Scan for the cell matching the given text and deliver its (x, y) coordinate at center. 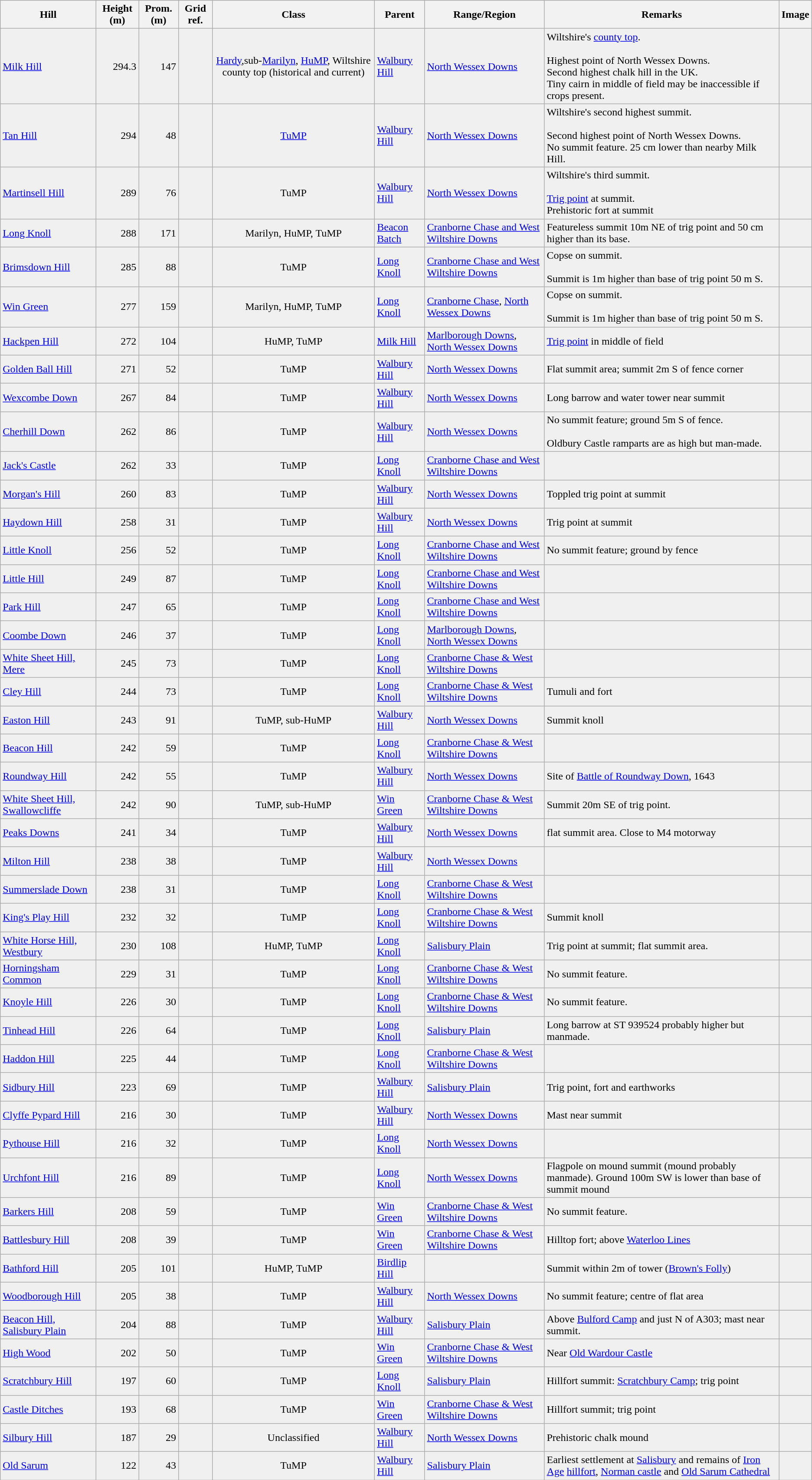
225 (117, 1059)
29 (159, 1437)
104 (159, 341)
King's Play Hill (49, 918)
Hackpen Hill (49, 341)
244 (117, 692)
Hill (49, 15)
Cranborne Chase, North Wessex Downs (485, 307)
Urchfont Hill (49, 1177)
Battlesbury Hill (49, 1240)
Long barrow and water tower near summit (662, 398)
33 (159, 465)
Silbury Hill (49, 1437)
294.3 (117, 66)
294 (117, 135)
89 (159, 1177)
Earliest settlement at Salisbury and remains of Iron Age hillfort, Norman castle and Old Sarum Cathedral (662, 1466)
267 (117, 398)
223 (117, 1087)
84 (159, 398)
Barkers Hill (49, 1212)
Little Knoll (49, 550)
Hardy,sub-Marilyn, HuMP, Wiltshire county top (historical and current) (293, 66)
122 (117, 1466)
108 (159, 945)
277 (117, 307)
Castle Ditches (49, 1409)
Summit within 2m of tower (Brown's Folly) (662, 1268)
Cherhill Down (49, 431)
69 (159, 1087)
White Horse Hill, Westbury (49, 945)
Horningsham Common (49, 974)
Tinhead Hill (49, 1030)
243 (117, 720)
229 (117, 974)
Morgan's Hill (49, 494)
Roundway Hill (49, 776)
Wexcombe Down (49, 398)
Trig point at summit (662, 523)
64 (159, 1030)
Trig point at summit; flat summit area. (662, 945)
50 (159, 1352)
260 (117, 494)
No summit feature; centre of flat area (662, 1296)
Near Old Wardour Castle (662, 1352)
232 (117, 918)
Old Sarum (49, 1466)
48 (159, 135)
Birdlip Hill (400, 1268)
288 (117, 233)
Pythouse Hill (49, 1143)
Cley Hill (49, 692)
Brimsdown Hill (49, 267)
249 (117, 579)
Featureless summit 10m NE of trig point and 50 cm higher than its base. (662, 233)
39 (159, 1240)
76 (159, 193)
Scratchbury Hill (49, 1381)
Woodborough Hill (49, 1296)
285 (117, 267)
271 (117, 369)
289 (117, 193)
Tumuli and fort (662, 692)
Mast near summit (662, 1115)
230 (117, 945)
Flat summit area; summit 2m S of fence corner (662, 369)
flat summit area. Close to M4 motorway (662, 832)
Prom. (m) (159, 15)
87 (159, 579)
Martinsell Hill (49, 193)
147 (159, 66)
246 (117, 635)
245 (117, 663)
247 (117, 607)
Knoyle Hill (49, 1003)
241 (117, 832)
Image (796, 15)
Beacon Hill, Salisbury Plain (49, 1325)
Coombe Down (49, 635)
272 (117, 341)
256 (117, 550)
43 (159, 1466)
Golden Ball Hill (49, 369)
Height (m) (117, 15)
204 (117, 1325)
Park Hill (49, 607)
Sidbury Hill (49, 1087)
Summit 20m SE of trig point. (662, 805)
Peaks Downs (49, 832)
55 (159, 776)
Hilltop fort; above Waterloo Lines (662, 1240)
Beacon Batch (400, 233)
Beacon Hill (49, 748)
171 (159, 233)
High Wood (49, 1352)
86 (159, 431)
Summerslade Down (49, 889)
No summit feature; ground 5m S of fence.Oldbury Castle ramparts are as high but man-made. (662, 431)
White Sheet Hill, Mere (49, 663)
193 (117, 1409)
101 (159, 1268)
197 (117, 1381)
Clyffe Pypard Hill (49, 1115)
Wiltshire's third summit.Trig point at summit. Prehistoric fort at summit (662, 193)
Bathford Hill (49, 1268)
Haddon Hill (49, 1059)
202 (117, 1352)
Hillfort summit; trig point (662, 1409)
Unclassified (293, 1437)
Milton Hill (49, 861)
187 (117, 1437)
83 (159, 494)
No summit feature; ground by fence (662, 550)
Above Bulford Camp and just N of A303; mast near summit. (662, 1325)
Range/Region (485, 15)
44 (159, 1059)
Haydown Hill (49, 523)
Toppled trig point at summit (662, 494)
Class (293, 15)
159 (159, 307)
Hillfort summit: Scratchbury Camp; trig point (662, 1381)
65 (159, 607)
Jack's Castle (49, 465)
37 (159, 635)
Remarks (662, 15)
Long barrow at ST 939524 probably higher but manmade. (662, 1030)
Trig point, fort and earthworks (662, 1087)
Tan Hill (49, 135)
91 (159, 720)
Wiltshire's second highest summit.Second highest point of North Wessex Downs. No summit feature. 25 cm lower than nearby Milk Hill. (662, 135)
Little Hill (49, 579)
Trig point in middle of field (662, 341)
Parent (400, 15)
Site of Battle of Roundway Down, 1643 (662, 776)
Grid ref. (196, 15)
Easton Hill (49, 720)
90 (159, 805)
258 (117, 523)
34 (159, 832)
Prehistoric chalk mound (662, 1437)
White Sheet Hill, Swallowcliffe (49, 805)
68 (159, 1409)
Flagpole on mound summit (mound probably manmade). Ground 100m SW is lower than base of summit mound (662, 1177)
60 (159, 1381)
